Search for the cell housing the specified text and yield its (x, y) center coordinate. 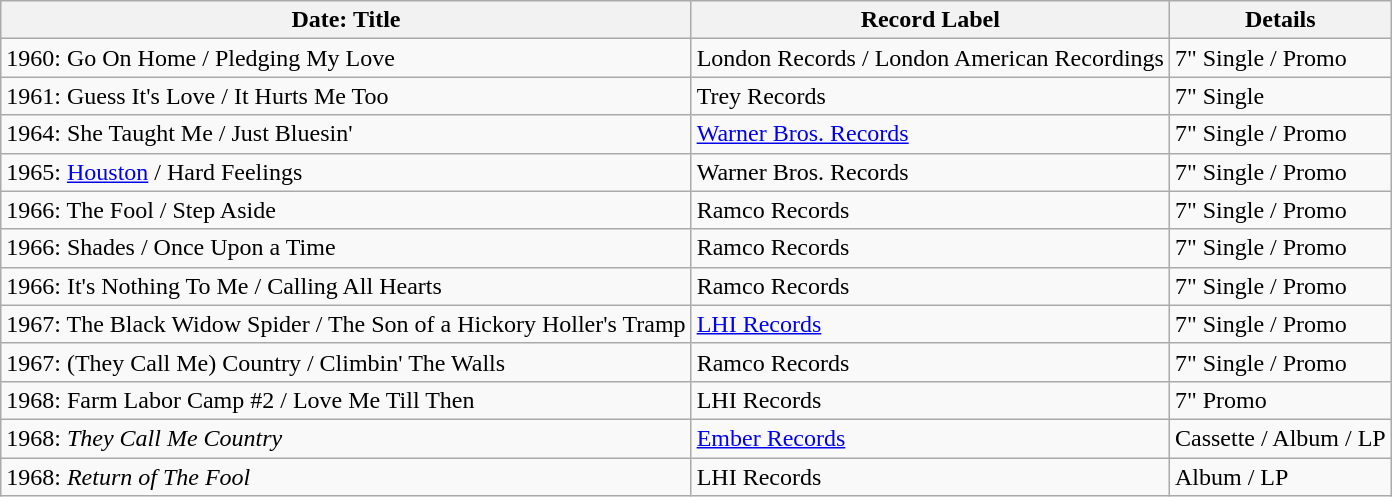
1968: Return of The Fool (346, 477)
1968: Farm Labor Camp #2 / Love Me Till Then (346, 400)
London Records / London American Recordings (930, 58)
1966: The Fool / Step Aside (346, 210)
1966: It's Nothing To Me / Calling All Hearts (346, 286)
1968: They Call Me Country (346, 438)
1964: She Taught Me / Just Bluesin' (346, 134)
Album / LP (1280, 477)
1965: Houston / Hard Feelings (346, 172)
Date: Title (346, 20)
1960: Go On Home / Pledging My Love (346, 58)
Cassette / Album / LP (1280, 438)
1967: (They Call Me) Country / Climbin' The Walls (346, 362)
7" Promo (1280, 400)
Ember Records (930, 438)
1961: Guess It's Love / It Hurts Me Too (346, 96)
Details (1280, 20)
7" Single (1280, 96)
1966: Shades / Once Upon a Time (346, 248)
1967: The Black Widow Spider / The Son of a Hickory Holler's Tramp (346, 324)
Trey Records (930, 96)
Record Label (930, 20)
